Determine the [X, Y] coordinate at the center of the cell enclosing the given text.  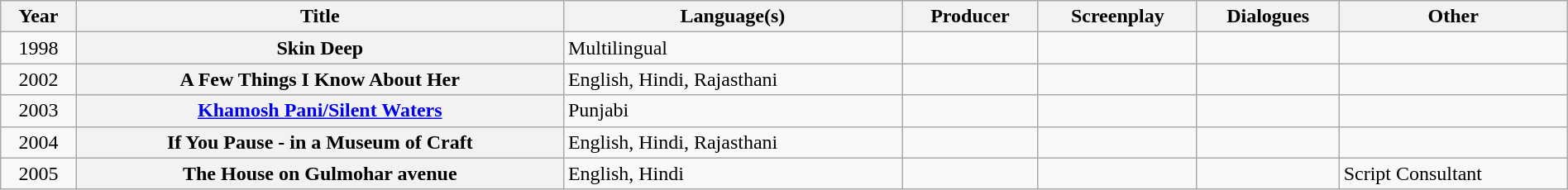
Producer [969, 17]
Skin Deep [319, 48]
Script Consultant [1453, 173]
1998 [38, 48]
Screenplay [1117, 17]
A Few Things I Know About Her [319, 79]
Title [319, 17]
Khamosh Pani/Silent Waters [319, 111]
Year [38, 17]
English, Hindi [733, 173]
The House on Gulmohar avenue [319, 173]
2002 [38, 79]
Other [1453, 17]
Dialogues [1268, 17]
Multilingual [733, 48]
2005 [38, 173]
If You Pause - in a Museum of Craft [319, 142]
2003 [38, 111]
2004 [38, 142]
Language(s) [733, 17]
Punjabi [733, 111]
